Extract the (x, y) coordinate from the center of the cell holding the provided text.  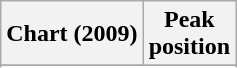
Chart (2009) (72, 34)
Peakposition (189, 34)
